Determine the (x, y) coordinate at the center of the cell enclosing the given text.  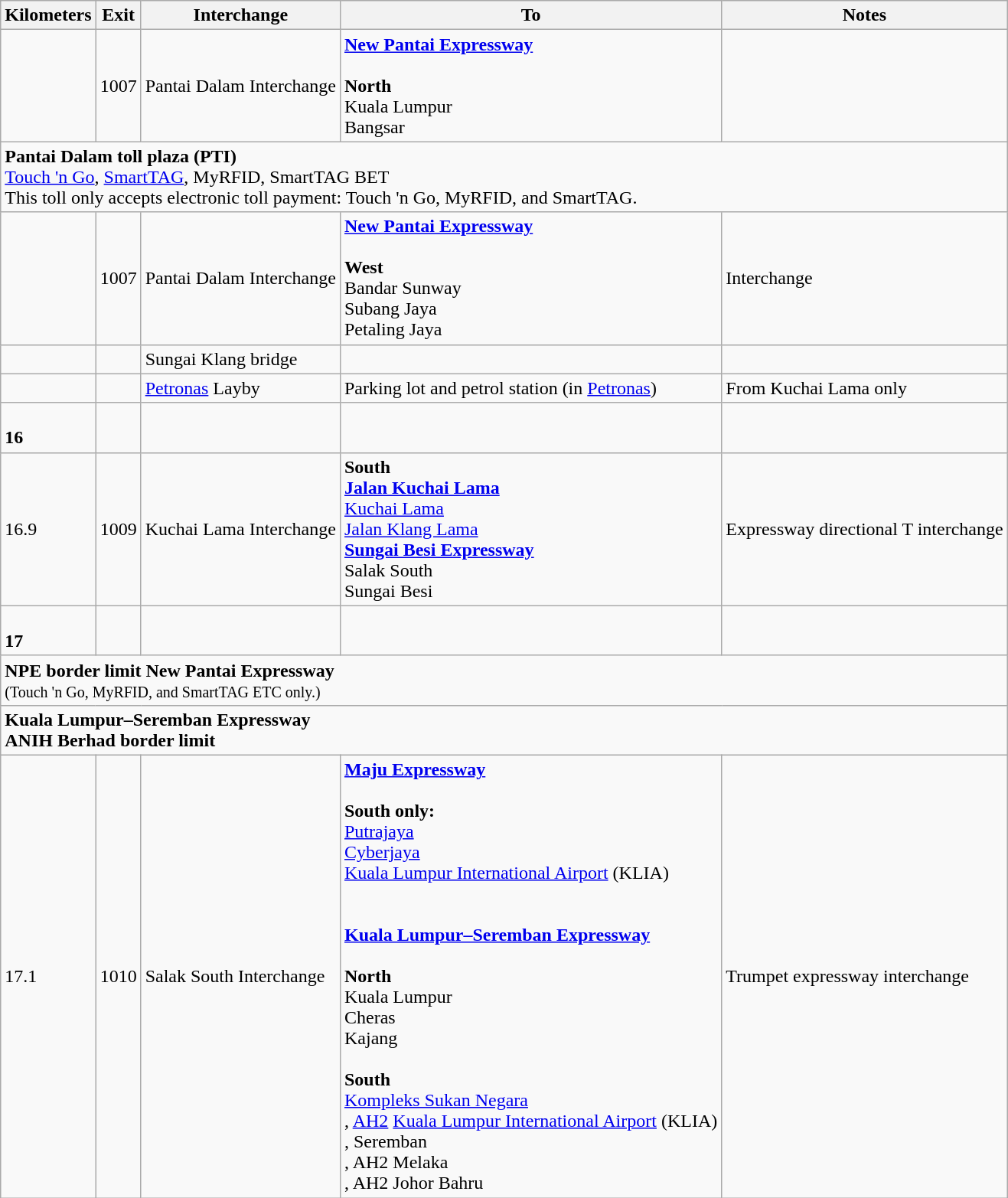
1010 (118, 976)
From Kuchai Lama only (865, 388)
Salak South Interchange (240, 976)
16.9 (48, 529)
New Pantai ExpresswayWestBandar SunwaySubang JayaPetaling Jaya (530, 279)
17 (48, 631)
Petronas Layby (240, 388)
1009 (118, 529)
17.1 (48, 976)
Notes (865, 15)
Exit (118, 15)
Kuchai Lama Interchange (240, 529)
Kilometers (48, 15)
NPE border limit New Pantai Expressway(Touch 'n Go, MyRFID, and SmartTAG ETC only.) (504, 680)
Expressway directional T interchange (865, 529)
Parking lot and petrol station (in Petronas) (530, 388)
Trumpet expressway interchange (865, 976)
Kuala Lumpur–Seremban ExpresswayANIH Berhad border limit (504, 730)
Sungai Klang bridge (240, 359)
SouthJalan Kuchai LamaKuchai Lama Jalan Klang Lama Sungai Besi ExpresswaySalak SouthSungai Besi (530, 529)
To (530, 15)
New Pantai ExpresswayNorthKuala LumpurBangsar (530, 86)
16 (48, 427)
